Determine the [X, Y] coordinate at the center of the cell enclosing the given text.  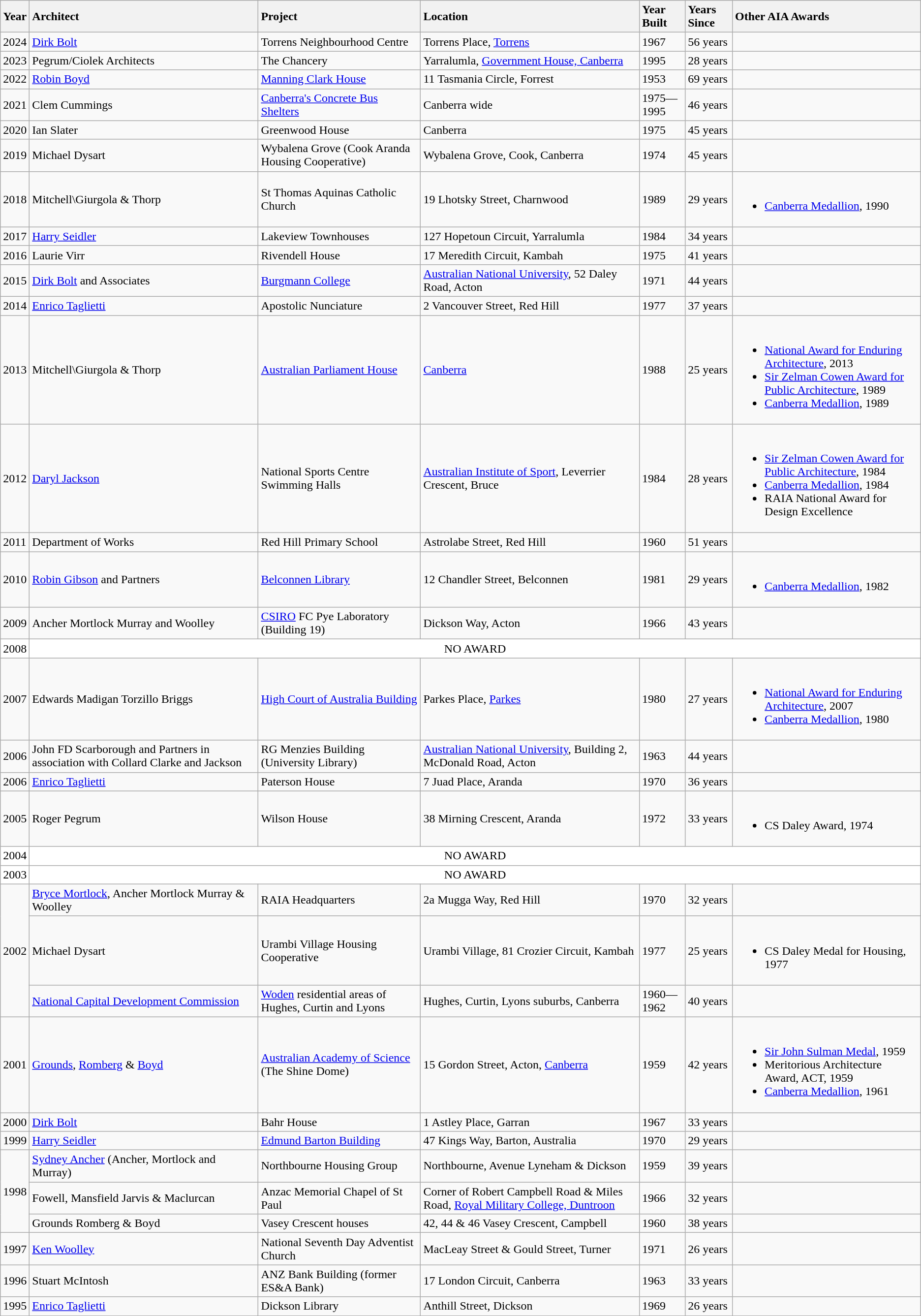
Year [15, 17]
Canberra wide [530, 104]
Belconnen Library [339, 580]
Edwards Madigan Torzillo Briggs [144, 699]
2013 [15, 369]
Corner of Robert Campbell Road & Miles Road, Royal Military College, Duntroon [530, 1198]
2016 [15, 255]
42 years [709, 1065]
2005 [15, 819]
Robin Gibson and Partners [144, 580]
42, 44 & 46 Vasey Crescent, Campbell [530, 1223]
69 years [709, 79]
Ancher Mortlock Murray and Woolley [144, 623]
41 years [709, 255]
MacLeay Street & Gould Street, Turner [530, 1249]
1999 [15, 1141]
7 Juad Place, Aranda [530, 782]
1 Astley Place, Garran [530, 1122]
Fowell, Mansfield Jarvis & Maclurcan [144, 1198]
Astrolabe Street, Red Hill [530, 542]
2009 [15, 623]
2023 [15, 61]
2010 [15, 580]
2015 [15, 281]
Northbourne Housing Group [339, 1166]
Paterson House [339, 782]
2018 [15, 199]
Dirk Bolt and Associates [144, 281]
51 years [709, 542]
27 years [709, 699]
1980 [662, 699]
1975—1995 [662, 104]
Australian Parliament House [339, 369]
19 Lhotsky Street, Charnwood [530, 199]
1972 [662, 819]
Stuart McIntosh [144, 1281]
Robin Boyd [144, 79]
CSIRO FC Pye Laboratory (Building 19) [339, 623]
Woden residential areas of Hughes, Curtin and Lyons [339, 1001]
Yarralumla, Government House, Canberra [530, 61]
11 Tasmania Circle, Forrest [530, 79]
Canberra Medallion, 1982 [827, 580]
Canberra Medallion, 1990 [827, 199]
38 years [709, 1223]
17 Meredith Circuit, Kambah [530, 255]
Department of Works [144, 542]
1969 [662, 1306]
RAIA Headquarters [339, 900]
Lakeview Townhouses [339, 236]
CS Daley Award, 1974 [827, 819]
Urambi Village, 81 Crozier Circuit, Kambah [530, 950]
2002 [15, 950]
2004 [15, 856]
Northbourne, Avenue Lyneham & Dickson [530, 1166]
Edmund Barton Building [339, 1141]
Anzac Memorial Chapel of St Paul [339, 1198]
ANZ Bank Building (former ES&A Bank) [339, 1281]
Hughes, Curtin, Lyons suburbs, Canberra [530, 1001]
34 years [709, 236]
National Award for Enduring Architecture, 2007Canberra Medallion, 1980 [827, 699]
Pegrum/Ciolek Architects [144, 61]
1989 [662, 199]
2012 [15, 478]
2020 [15, 130]
1997 [15, 1249]
High Court of Australia Building [339, 699]
Wybalena Grove, Cook, Canberra [530, 156]
Australian Institute of Sport, Leverrier Crescent, Bruce [530, 478]
National Seventh Day Adventist Church [339, 1249]
Bahr House [339, 1122]
2003 [15, 875]
2 Vancouver Street, Red Hill [530, 306]
1974 [662, 156]
Torrens Place, Torrens [530, 42]
Other AIA Awards [827, 17]
Manning Clark House [339, 79]
Roger Pegrum [144, 819]
Burgmann College [339, 281]
National Capital Development Commission [144, 1001]
1953 [662, 79]
Apostolic Nunciature [339, 306]
Ken Woolley [144, 1249]
Vasey Crescent houses [339, 1223]
Clem Cummings [144, 104]
Ian Slater [144, 130]
2014 [15, 306]
Anthill Street, Dickson [530, 1306]
2001 [15, 1065]
2024 [15, 42]
Parkes Place, Parkes [530, 699]
36 years [709, 782]
Laurie Virr [144, 255]
1960—1962 [662, 1001]
Grounds Romberg & Boyd [144, 1223]
John FD Scarborough and Partners in association with Collard Clarke and Jackson [144, 756]
Sir John Sulman Medal, 1959Meritorious Architecture Award, ACT, 1959Canberra Medallion, 1961 [827, 1065]
Wilson House [339, 819]
Australian Academy of Science (The Shine Dome) [339, 1065]
Torrens Neighbourhood Centre [339, 42]
Canberra's Concrete Bus Shelters [339, 104]
Year Built [662, 17]
Grounds, Romberg & Boyd [144, 1065]
43 years [709, 623]
Daryl Jackson [144, 478]
1998 [15, 1191]
Dickson Way, Acton [530, 623]
Wybalena Grove (Cook Aranda Housing Cooperative) [339, 156]
56 years [709, 42]
12 Chandler Street, Belconnen [530, 580]
37 years [709, 306]
17 London Circuit, Canberra [530, 1281]
47 Kings Way, Barton, Australia [530, 1141]
2019 [15, 156]
National Award for Enduring Architecture, 2013Sir Zelman Cowen Award for Public Architecture, 1989Canberra Medallion, 1989 [827, 369]
2a Mugga Way, Red Hill [530, 900]
Bryce Mortlock, Ancher Mortlock Murray & Woolley [144, 900]
Australian National University, 52 Daley Road, Acton [530, 281]
46 years [709, 104]
2000 [15, 1122]
St Thomas Aquinas Catholic Church [339, 199]
Urambi Village Housing Cooperative [339, 950]
2021 [15, 104]
2017 [15, 236]
15 Gordon Street, Acton, Canberra [530, 1065]
2007 [15, 699]
Rivendell House [339, 255]
The Chancery [339, 61]
Project [339, 17]
2011 [15, 542]
39 years [709, 1166]
Dickson Library [339, 1306]
Greenwood House [339, 130]
Australian National University, Building 2, McDonald Road, Acton [530, 756]
1996 [15, 1281]
2008 [15, 649]
1981 [662, 580]
Location [530, 17]
Years Since [709, 17]
127 Hopetoun Circuit, Yarralumla [530, 236]
Red Hill Primary School [339, 542]
Sydney Ancher (Ancher, Mortlock and Murray) [144, 1166]
National Sports Centre Swimming Halls [339, 478]
RG Menzies Building (University Library) [339, 756]
40 years [709, 1001]
Architect [144, 17]
2022 [15, 79]
CS Daley Medal for Housing, 1977 [827, 950]
1988 [662, 369]
38 Mirning Crescent, Aranda [530, 819]
Sir Zelman Cowen Award for Public Architecture, 1984Canberra Medallion, 1984RAIA National Award for Design Excellence [827, 478]
